For the text-containing cell, return its midpoint in [x, y] coordinate format. 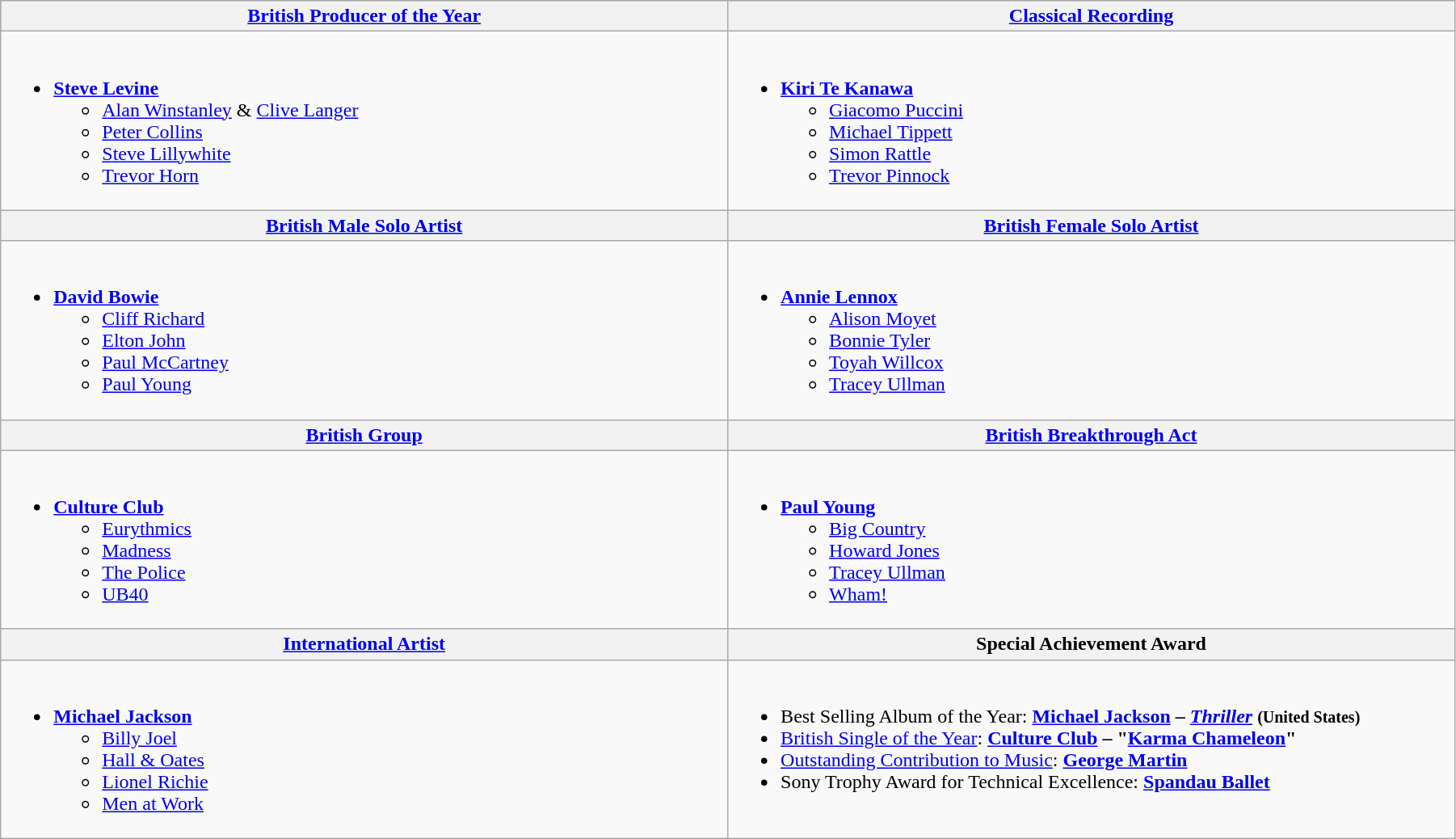
British Breakthrough Act [1092, 435]
David BowieCliff RichardElton JohnPaul McCartneyPaul Young [364, 330]
Annie LennoxAlison MoyetBonnie TylerToyah WillcoxTracey Ullman [1092, 330]
Special Achievement Award [1092, 644]
Classical Recording [1092, 16]
British Female Solo Artist [1092, 226]
Michael JacksonBilly JoelHall & OatesLionel RichieMen at Work [364, 748]
International Artist [364, 644]
British Group [364, 435]
Steve LevineAlan Winstanley & Clive LangerPeter CollinsSteve LillywhiteTrevor Horn [364, 121]
Paul YoungBig CountryHoward JonesTracey UllmanWham! [1092, 540]
British Producer of the Year [364, 16]
Kiri Te KanawaGiacomo PucciniMichael TippettSimon RattleTrevor Pinnock [1092, 121]
British Male Solo Artist [364, 226]
Culture ClubEurythmicsMadnessThe PoliceUB40 [364, 540]
